Extract the [X, Y] coordinate from the center of the cell holding the provided text.  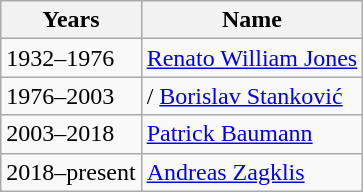
1932–1976 [71, 58]
Renato William Jones [252, 58]
2003–2018 [71, 134]
1976–2003 [71, 96]
Years [71, 20]
Name [252, 20]
Patrick Baumann [252, 134]
2018–present [71, 172]
Andreas Zagklis [252, 172]
/ Borislav Stanković [252, 96]
